Determine the (X, Y) coordinate at the center of the cell enclosing the given text.  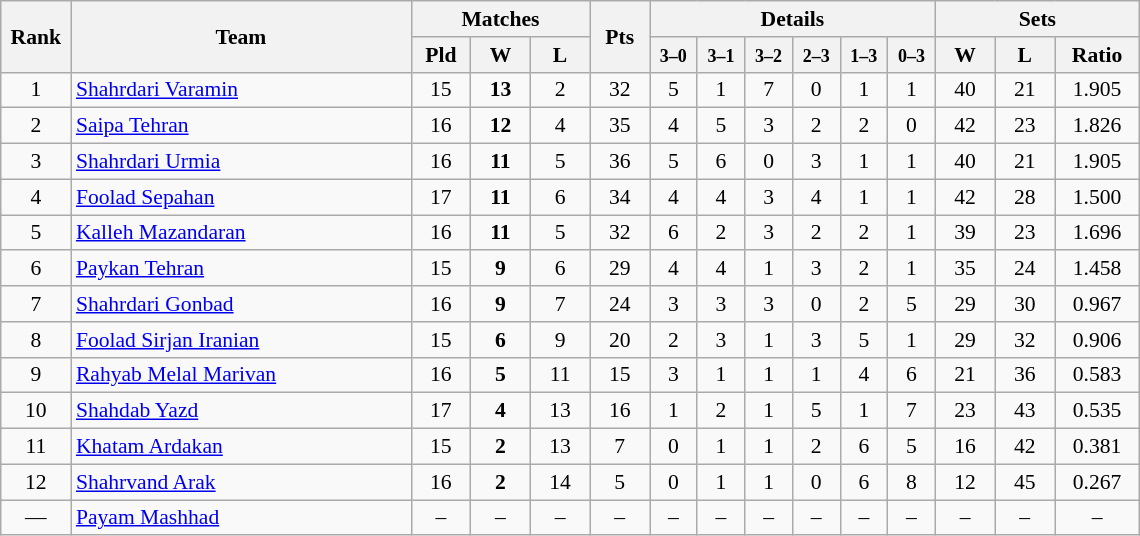
Pld (441, 55)
Foolad Sirjan Iranian (241, 340)
0.906 (1096, 340)
39 (965, 233)
Rank (36, 36)
Team (241, 36)
Shahdab Yazd (241, 411)
28 (1025, 197)
Shahrdari Gonbad (241, 304)
20 (620, 340)
2–3 (816, 55)
1.696 (1096, 233)
Kalleh Mazandaran (241, 233)
Payam Mashhad (241, 518)
3–2 (769, 55)
34 (620, 197)
Ratio (1096, 55)
Shahrdari Urmia (241, 162)
45 (1025, 482)
— (36, 518)
1.458 (1096, 269)
0.267 (1096, 482)
Sets (1037, 19)
1.826 (1096, 126)
1–3 (864, 55)
30 (1025, 304)
Rahyab Melal Marivan (241, 375)
10 (36, 411)
Details (793, 19)
Pts (620, 36)
Matches (500, 19)
3–1 (721, 55)
Khatam Ardakan (241, 447)
Shahrvand Arak (241, 482)
3–0 (674, 55)
43 (1025, 411)
1.500 (1096, 197)
0.535 (1096, 411)
0–3 (912, 55)
14 (560, 482)
Paykan Tehran (241, 269)
0.967 (1096, 304)
Foolad Sepahan (241, 197)
Shahrdari Varamin (241, 90)
Saipa Tehran (241, 126)
0.583 (1096, 375)
0.381 (1096, 447)
